Provide the (x, y) coordinate of the cell's center where the given text is located.  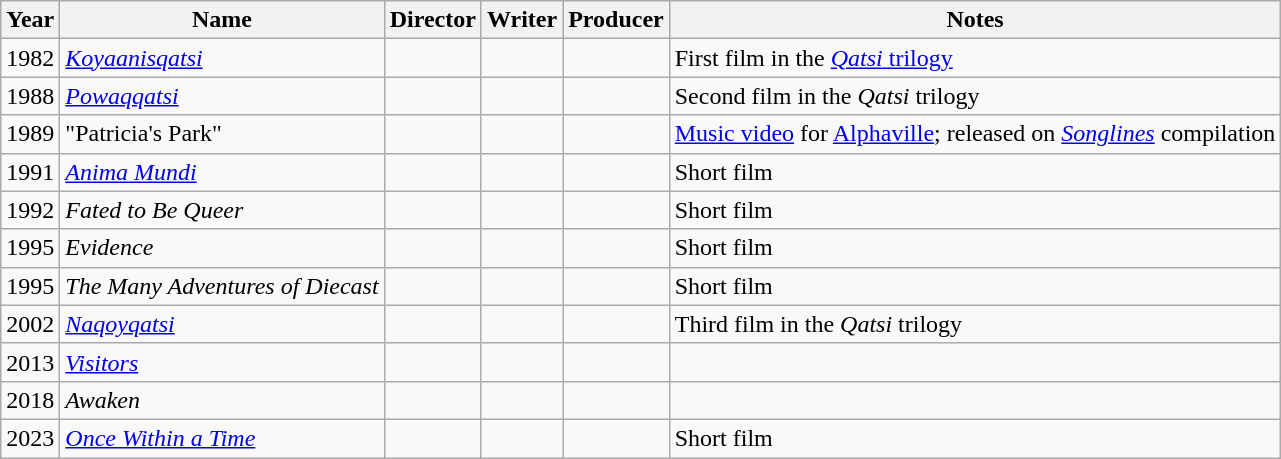
1989 (30, 134)
Name (222, 20)
Once Within a Time (222, 438)
2002 (30, 324)
Naqoyqatsi (222, 324)
Writer (522, 20)
Evidence (222, 248)
First film in the Qatsi trilogy (975, 58)
Second film in the Qatsi trilogy (975, 96)
2013 (30, 362)
1991 (30, 172)
1992 (30, 210)
Fated to Be Queer (222, 210)
Producer (616, 20)
Powaqqatsi (222, 96)
"Patricia's Park" (222, 134)
Third film in the Qatsi trilogy (975, 324)
Anima Mundi (222, 172)
1988 (30, 96)
2018 (30, 400)
1982 (30, 58)
Notes (975, 20)
Koyaanisqatsi (222, 58)
2023 (30, 438)
Visitors (222, 362)
The Many Adventures of Diecast (222, 286)
Director (432, 20)
Music video for Alphaville; released on Songlines compilation (975, 134)
Year (30, 20)
Awaken (222, 400)
